Pinpoint the cell where the given text exists, returning its [x, y] midpoint coordinate. 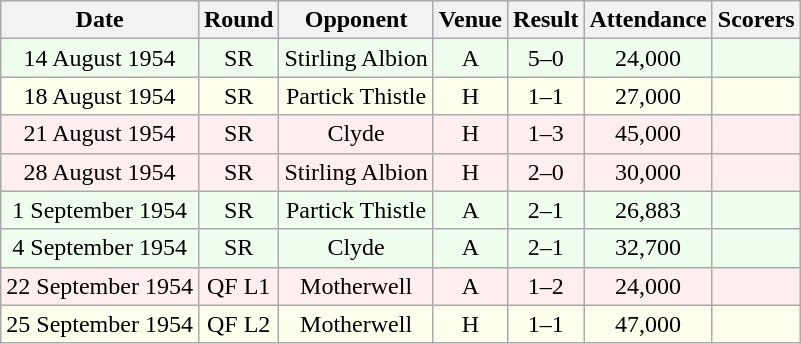
4 September 1954 [100, 248]
Venue [470, 20]
25 September 1954 [100, 324]
Attendance [648, 20]
Date [100, 20]
Scorers [756, 20]
Round [238, 20]
45,000 [648, 134]
22 September 1954 [100, 286]
21 August 1954 [100, 134]
Result [546, 20]
5–0 [546, 58]
18 August 1954 [100, 96]
27,000 [648, 96]
Opponent [356, 20]
1 September 1954 [100, 210]
30,000 [648, 172]
QF L1 [238, 286]
28 August 1954 [100, 172]
2–0 [546, 172]
47,000 [648, 324]
1–3 [546, 134]
QF L2 [238, 324]
14 August 1954 [100, 58]
26,883 [648, 210]
1–2 [546, 286]
32,700 [648, 248]
